From the cell containing the given text, extract its center point as (X, Y) coordinate. 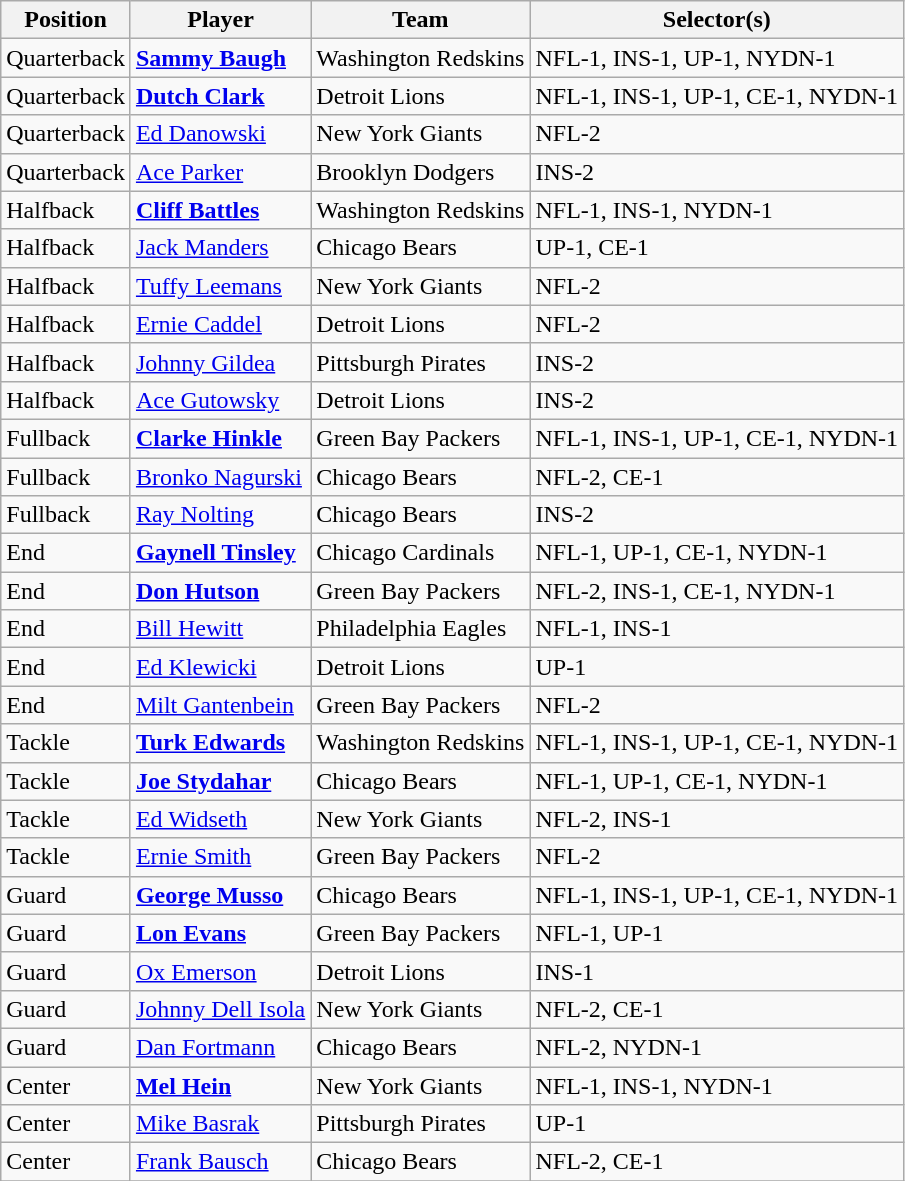
Philadelphia Eagles (420, 629)
Clarke Hinkle (220, 438)
INS-1 (717, 971)
Johnny Dell Isola (220, 1009)
Ace Parker (220, 172)
Dan Fortmann (220, 1047)
Player (220, 20)
NFL-1, INS-1 (717, 629)
Tuffy Leemans (220, 286)
NFL-1, INS-1, UP-1, NYDN-1 (717, 58)
NFL-1, UP-1 (717, 933)
Bronko Nagurski (220, 477)
Ox Emerson (220, 971)
Frank Bausch (220, 1162)
Ernie Caddel (220, 324)
NFL-2, NYDN-1 (717, 1047)
Ed Widseth (220, 819)
Team (420, 20)
Selector(s) (717, 20)
Ed Klewicki (220, 667)
Cliff Battles (220, 210)
UP-1, CE-1 (717, 248)
Joe Stydahar (220, 781)
Don Hutson (220, 591)
Ray Nolting (220, 515)
Ed Danowski (220, 134)
Gaynell Tinsley (220, 553)
Position (66, 20)
Sammy Baugh (220, 58)
Lon Evans (220, 933)
Brooklyn Dodgers (420, 172)
Mel Hein (220, 1085)
Jack Manders (220, 248)
Mike Basrak (220, 1124)
NFL-2, INS-1, CE-1, NYDN-1 (717, 591)
Turk Edwards (220, 743)
Ernie Smith (220, 857)
Chicago Cardinals (420, 553)
Johnny Gildea (220, 362)
Bill Hewitt (220, 629)
Dutch Clark (220, 96)
NFL-2, INS-1 (717, 819)
Milt Gantenbein (220, 705)
George Musso (220, 895)
Ace Gutowsky (220, 400)
